Locate the cell with the specified text and output its (X, Y) center coordinate. 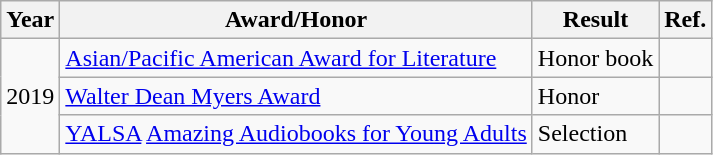
Year (30, 20)
Award/Honor (296, 20)
YALSA Amazing Audiobooks for Young Adults (296, 134)
Walter Dean Myers Award (296, 96)
Honor book (595, 58)
Asian/Pacific American Award for Literature (296, 58)
Ref. (686, 20)
Selection (595, 134)
Honor (595, 96)
2019 (30, 96)
Result (595, 20)
